Capture the cell that displays the provided text and extract its [x, y] central coordinate. 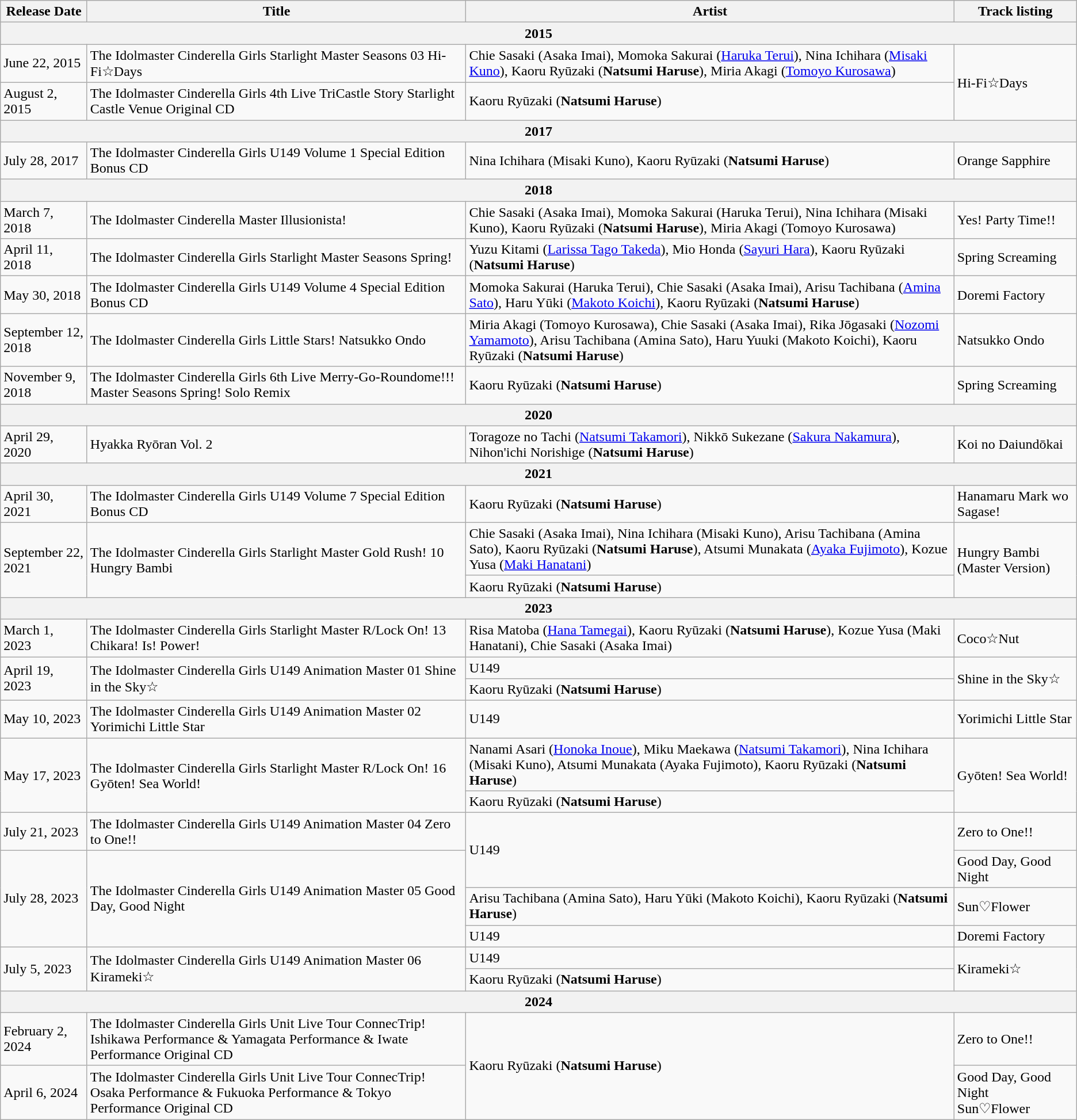
The Idolmaster Cinderella Girls U149 Volume 7 Special Edition Bonus CD [276, 504]
The Idolmaster Cinderella Girls U149 Animation Master 04 Zero to One!! [276, 832]
The Idolmaster Cinderella Girls Unit Live Tour ConnecTrip! Osaka Performance & Fukuoka Performance & Tokyo Performance Original CD [276, 1092]
Yes! Party Time!! [1015, 220]
The Idolmaster Cinderella Girls U149 Volume 4 Special Edition Bonus CD [276, 295]
May 30, 2018 [44, 295]
2017 [538, 131]
February 2, 2024 [44, 1039]
August 2, 2015 [44, 101]
Risa Matoba (Hana Tamegai), Kaoru Ryūzaki (Natsumi Haruse), Kozue Yusa (Maki Hanatani), Chie Sasaki (Asaka Imai) [710, 637]
2015 [538, 33]
June 22, 2015 [44, 63]
July 28, 2023 [44, 899]
The Idolmaster Cinderella Girls Starlight Master Seasons 03 Hi-Fi☆Days [276, 63]
Good Day, Good Night [1015, 869]
2021 [538, 474]
Hyakka Ryōran Vol. 2 [276, 444]
The Idolmaster Cinderella Girls U149 Animation Master 01 Shine in the Sky☆ [276, 679]
Gyōten! Sea World! [1015, 775]
April 11, 2018 [44, 258]
Title [276, 12]
Koi no Daiundōkai [1015, 444]
July 5, 2023 [44, 969]
Yuzu Kitami (Larissa Tago Takeda), Mio Honda (Sayuri Hara), Kaoru Ryūzaki (Natsumi Haruse) [710, 258]
Yorimichi Little Star [1015, 719]
The Idolmaster Cinderella Girls Starlight Master R/Lock On! 13 Chikara! Is! Power! [276, 637]
Nina Ichihara (Misaki Kuno), Kaoru Ryūzaki (Natsumi Haruse) [710, 161]
May 10, 2023 [44, 719]
Hanamaru Mark wo Sagase! [1015, 504]
Shine in the Sky☆ [1015, 679]
The Idolmaster Cinderella Girls Starlight Master R/Lock On! 16 Gyōten! Sea World! [276, 775]
Natsukko Ondo [1015, 340]
Sun♡Flower [1015, 907]
July 21, 2023 [44, 832]
September 12, 2018 [44, 340]
Hi-Fi☆Days [1015, 82]
The Idolmaster Cinderella Girls Starlight Master Gold Rush! 10 Hungry Bambi [276, 560]
April 6, 2024 [44, 1092]
2023 [538, 608]
The Idolmaster Cinderella Master Illusionista! [276, 220]
The Idolmaster Cinderella Girls Little Stars! Natsukko Ondo [276, 340]
The Idolmaster Cinderella Girls 6th Live Merry-Go-Roundome!!! Master Seasons Spring! Solo Remix [276, 385]
April 19, 2023 [44, 679]
Toragoze no Tachi (Natsumi Takamori), Nikkō Sukezane (Sakura Nakamura), Nihon'ichi Norishige (Natsumi Haruse) [710, 444]
Arisu Tachibana (Amina Sato), Haru Yūki (Makoto Koichi), Kaoru Ryūzaki (Natsumi Haruse) [710, 907]
The Idolmaster Cinderella Girls Unit Live Tour ConnecTrip! Ishikawa Performance & Yamagata Performance & Iwate Performance Original CD [276, 1039]
Artist [710, 12]
November 9, 2018 [44, 385]
Good Day, Good NightSun♡Flower [1015, 1092]
The Idolmaster Cinderella Girls U149 Animation Master 05 Good Day, Good Night [276, 899]
May 17, 2023 [44, 775]
Coco☆Nut [1015, 637]
April 29, 2020 [44, 444]
2024 [538, 1001]
Release Date [44, 12]
The Idolmaster Cinderella Girls U149 Volume 1 Special Edition Bonus CD [276, 161]
Hungry Bambi (Master Version) [1015, 560]
The Idolmaster Cinderella Girls 4th Live TriCastle Story Starlight Castle Venue Original CD [276, 101]
The Idolmaster Cinderella Girls Starlight Master Seasons Spring! [276, 258]
Momoka Sakurai (Haruka Terui), Chie Sasaki (Asaka Imai), Arisu Tachibana (Amina Sato), Haru Yūki (Makoto Koichi), Kaoru Ryūzaki (Natsumi Haruse) [710, 295]
The Idolmaster Cinderella Girls U149 Animation Master 06 Kirameki☆ [276, 969]
September 22, 2021 [44, 560]
The Idolmaster Cinderella Girls U149 Animation Master 02 Yorimichi Little Star [276, 719]
July 28, 2017 [44, 161]
2018 [538, 190]
Kirameki☆ [1015, 969]
March 1, 2023 [44, 637]
2020 [538, 415]
April 30, 2021 [44, 504]
March 7, 2018 [44, 220]
Orange Sapphire [1015, 161]
Track listing [1015, 12]
